Scan for the cell matching the given text and deliver its (X, Y) coordinate at center. 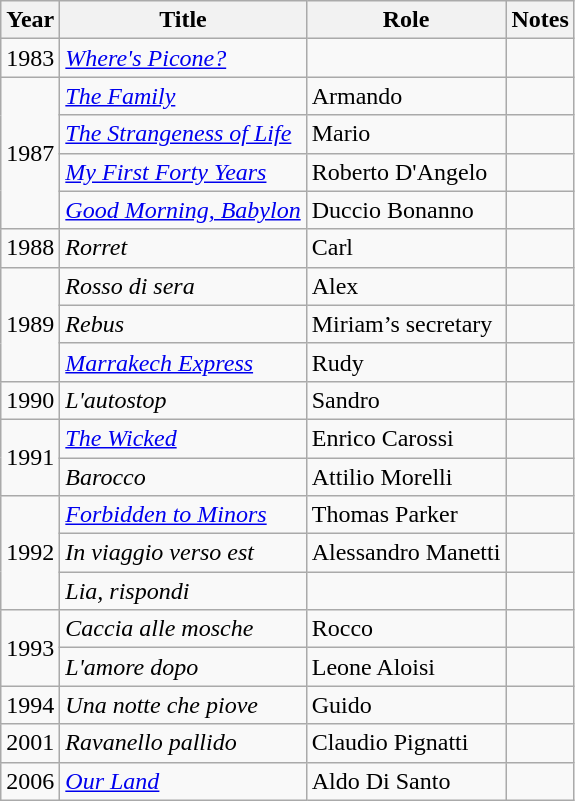
2001 (30, 743)
Roberto D'Angelo (406, 172)
Notes (540, 20)
Marrakech Express (183, 362)
Rebus (183, 324)
Carl (406, 248)
1993 (30, 648)
Rocco (406, 629)
Sandro (406, 400)
The Wicked (183, 438)
Rorret (183, 248)
1983 (30, 58)
1991 (30, 457)
Guido (406, 705)
Una notte che piove (183, 705)
Caccia alle mosche (183, 629)
Attilio Morelli (406, 477)
In viaggio verso est (183, 553)
Year (30, 20)
1994 (30, 705)
Leone Aloisi (406, 667)
1988 (30, 248)
Rosso di sera (183, 286)
Role (406, 20)
Where's Picone? (183, 58)
Miriam’s secretary (406, 324)
My First Forty Years (183, 172)
Title (183, 20)
Forbidden to Minors (183, 515)
Barocco (183, 477)
1989 (30, 324)
The Strangeness of Life (183, 134)
Claudio Pignatti (406, 743)
Rudy (406, 362)
Mario (406, 134)
Lia, rispondi (183, 591)
1987 (30, 153)
2006 (30, 781)
Alex (406, 286)
Our Land (183, 781)
1990 (30, 400)
Thomas Parker (406, 515)
Ravanello pallido (183, 743)
Alessandro Manetti (406, 553)
L'autostop (183, 400)
1992 (30, 553)
The Family (183, 96)
Good Morning, Babylon (183, 210)
L'amore dopo (183, 667)
Duccio Bonanno (406, 210)
Armando (406, 96)
Aldo Di Santo (406, 781)
Enrico Carossi (406, 438)
